Pinpoint the cell where the given text exists, returning its [X, Y] midpoint coordinate. 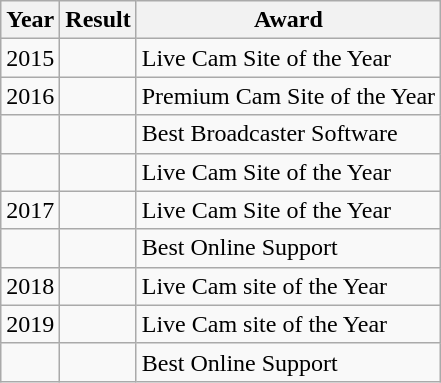
2015 [30, 58]
2016 [30, 96]
Premium Cam Site of the Year [288, 96]
Award [288, 20]
2019 [30, 324]
Best Broadcaster Software [288, 134]
2017 [30, 210]
2018 [30, 286]
Year [30, 20]
Result [98, 20]
